Identify which cell holds the provided text, then report its (X, Y) central coordinate. 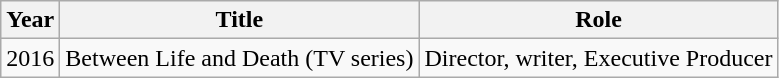
Role (598, 20)
Year (30, 20)
Director, writer, Executive Producer (598, 58)
Between Life and Death (TV series) (240, 58)
2016 (30, 58)
Title (240, 20)
